Return the (X, Y) coordinate for the center point of the cell that contains the specified text.  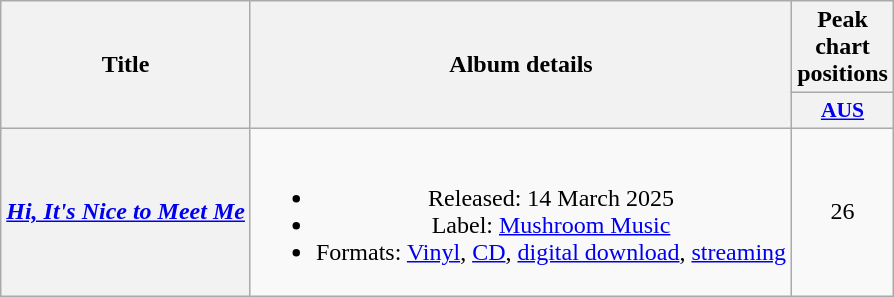
AUS (843, 111)
Released: 14 March 2025Label: Mushroom MusicFormats: Vinyl, CD, digital download, streaming (520, 212)
Album details (520, 65)
26 (843, 212)
Title (126, 65)
Hi, It's Nice to Meet Me (126, 212)
Peak chart positions (843, 47)
